From the cell containing the given text, extract its center point as (X, Y) coordinate. 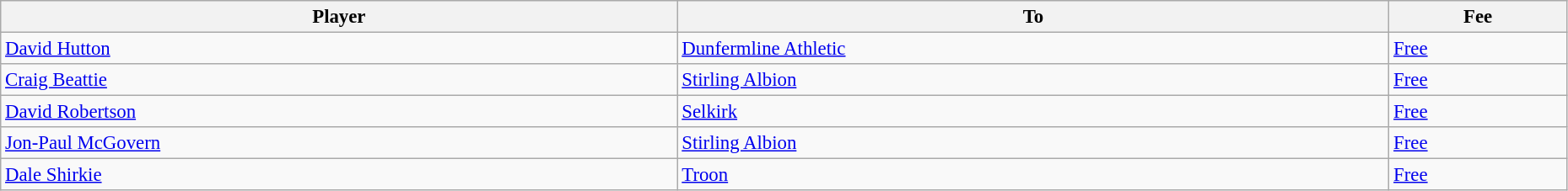
Dunfermline Athletic (1033, 49)
Selkirk (1033, 112)
David Robertson (339, 112)
Troon (1033, 175)
Fee (1478, 17)
Jon-Paul McGovern (339, 143)
Craig Beattie (339, 80)
To (1033, 17)
Player (339, 17)
David Hutton (339, 49)
Dale Shirkie (339, 175)
